Output the [X, Y] coordinate of the center of the cell containing the given text.  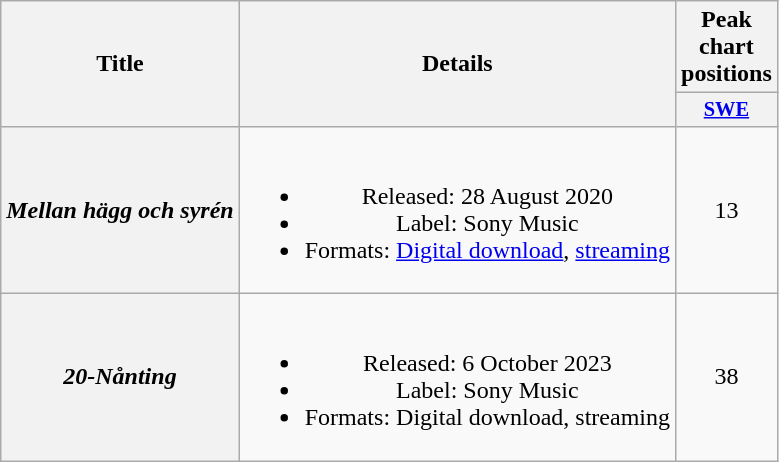
38 [727, 378]
13 [727, 210]
Released: 6 October 2023Label: Sony MusicFormats: Digital download, streaming [457, 378]
20-Nånting [120, 378]
Details [457, 64]
Mellan hägg och syrén [120, 210]
Title [120, 64]
SWE [727, 110]
Peak chart positions [727, 47]
Released: 28 August 2020Label: Sony MusicFormats: Digital download, streaming [457, 210]
